Detect which cell encompasses the target text, then output its (x, y) center coordinate. 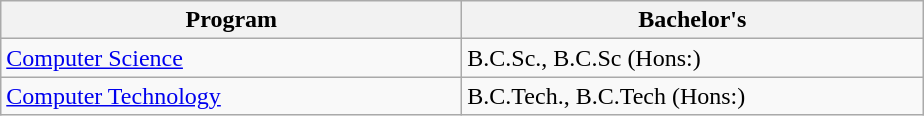
Computer Science (232, 58)
B.C.Tech., B.C.Tech (Hons:) (692, 96)
Program (232, 20)
B.C.Sc., B.C.Sc (Hons:) (692, 58)
Bachelor's (692, 20)
Computer Technology (232, 96)
